Locate the cell with the specified text and output its [X, Y] center coordinate. 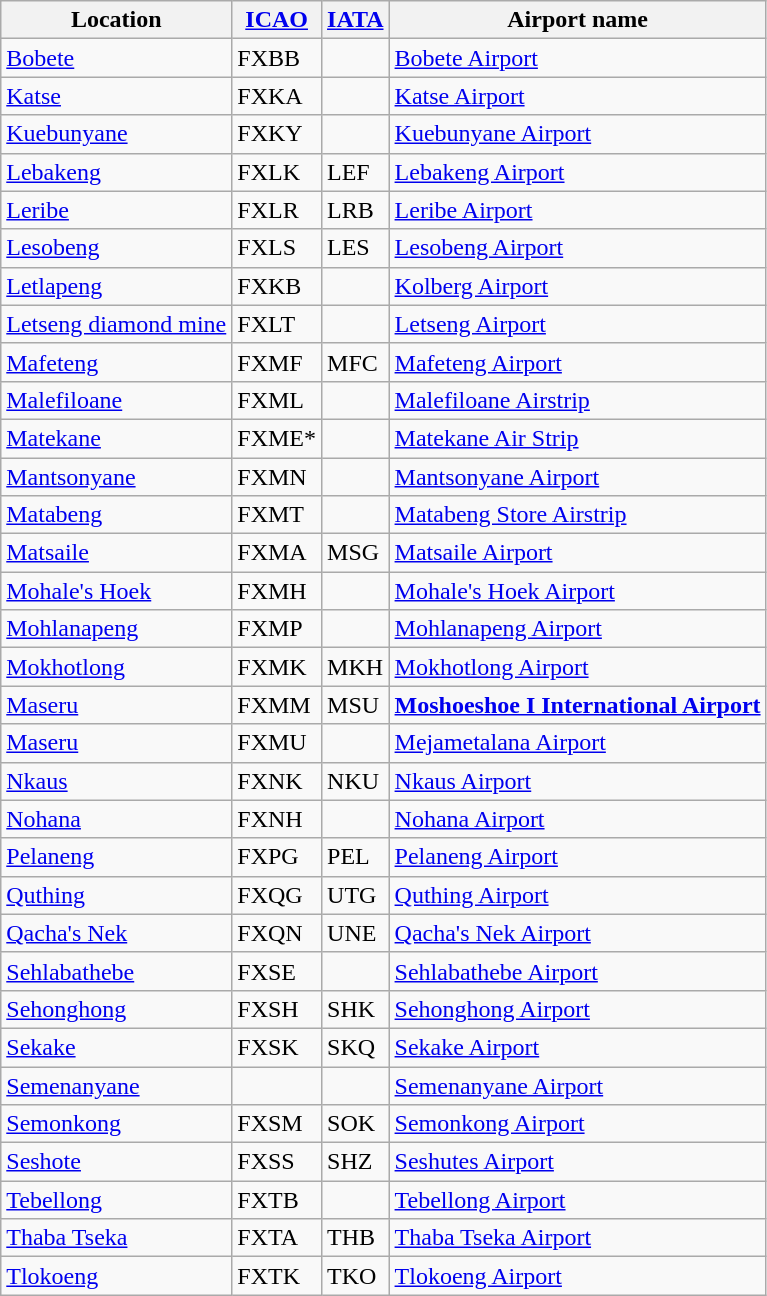
THB [356, 1238]
Letseng Airport [578, 324]
Moshoeshoe I International Airport [578, 705]
Leribe Airport [578, 210]
FXTK [277, 1276]
Matsaile [116, 553]
Lebakeng Airport [578, 172]
FXPG [277, 857]
Katse [116, 96]
Sehonghong [116, 1009]
FXLR [277, 210]
Semonkong [116, 1124]
FXNK [277, 781]
FXMM [277, 705]
Nkaus Airport [578, 781]
Nohana Airport [578, 819]
Semenanyane Airport [578, 1085]
Qacha's Nek [116, 933]
Bobete Airport [578, 58]
Mokhotlong [116, 667]
MSG [356, 553]
Malefiloane Airstrip [578, 400]
FXBB [277, 58]
Thaba Tseka [116, 1238]
Seshutes Airport [578, 1162]
Katse Airport [578, 96]
FXMU [277, 743]
Thaba Tseka Airport [578, 1238]
Mokhotlong Airport [578, 667]
SOK [356, 1124]
Tebellong [116, 1200]
Matabeng Store Airstrip [578, 515]
FXME* [277, 438]
Lebakeng [116, 172]
Airport name [578, 20]
FXSK [277, 1047]
Tlokoeng [116, 1276]
Mohale's Hoek [116, 591]
Letlapeng [116, 286]
Location [116, 20]
TKO [356, 1276]
Leribe [116, 210]
Matekane [116, 438]
FXML [277, 400]
MFC [356, 362]
FXMH [277, 591]
FXMP [277, 629]
FXSS [277, 1162]
Malefiloane [116, 400]
LEF [356, 172]
Mantsonyane [116, 477]
NKU [356, 781]
Tebellong Airport [578, 1200]
FXSH [277, 1009]
Sekake Airport [578, 1047]
Pelaneng [116, 857]
Kuebunyane Airport [578, 134]
FXMF [277, 362]
FXMT [277, 515]
Lesobeng Airport [578, 248]
Sehonghong Airport [578, 1009]
Quthing Airport [578, 895]
Mejametalana Airport [578, 743]
Lesobeng [116, 248]
FXMN [277, 477]
SHK [356, 1009]
Pelaneng Airport [578, 857]
FXMA [277, 553]
MSU [356, 705]
Matabeng [116, 515]
FXKB [277, 286]
Mantsonyane Airport [578, 477]
ICAO [277, 20]
FXKA [277, 96]
FXQG [277, 895]
Semenanyane [116, 1085]
FXLK [277, 172]
FXNH [277, 819]
Matsaile Airport [578, 553]
Seshote [116, 1162]
Mohlanapeng Airport [578, 629]
PEL [356, 857]
FXSE [277, 971]
Sekake [116, 1047]
FXSM [277, 1124]
Nohana [116, 819]
SHZ [356, 1162]
FXLT [277, 324]
Mafeteng [116, 362]
Quthing [116, 895]
Letseng diamond mine [116, 324]
Kuebunyane [116, 134]
FXLS [277, 248]
IATA [356, 20]
Bobete [116, 58]
LRB [356, 210]
MKH [356, 667]
Mafeteng Airport [578, 362]
FXQN [277, 933]
Kolberg Airport [578, 286]
Sehlabathebe [116, 971]
Matekane Air Strip [578, 438]
FXKY [277, 134]
SKQ [356, 1047]
FXMK [277, 667]
Qacha's Nek Airport [578, 933]
Tlokoeng Airport [578, 1276]
Sehlabathebe Airport [578, 971]
UTG [356, 895]
Nkaus [116, 781]
Mohale's Hoek Airport [578, 591]
FXTA [277, 1238]
FXTB [277, 1200]
Semonkong Airport [578, 1124]
UNE [356, 933]
Mohlanapeng [116, 629]
LES [356, 248]
